Output the (X, Y) coordinate of the center of the cell containing the given text.  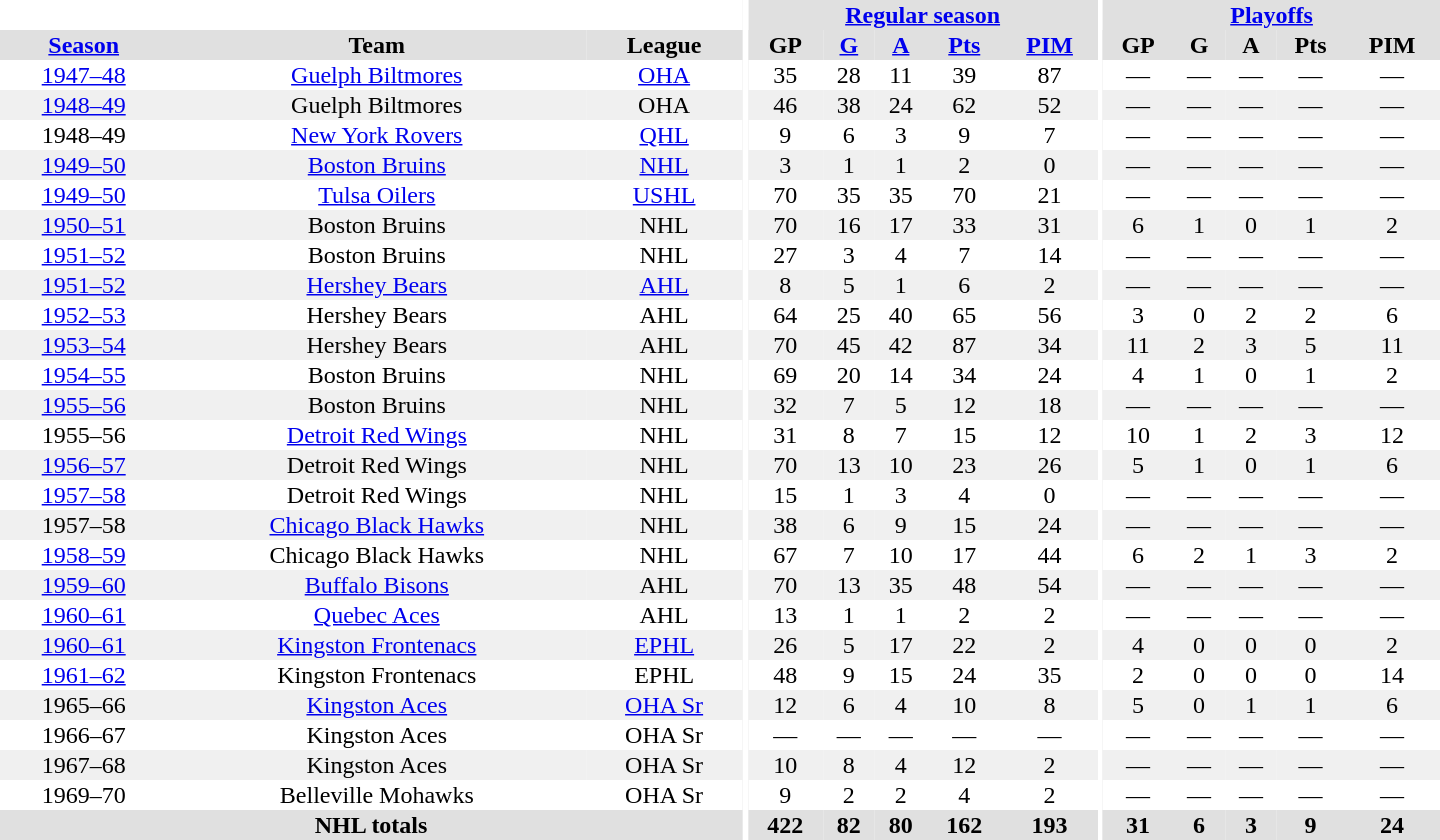
56 (1050, 315)
44 (1050, 555)
1956–57 (84, 465)
1947–48 (84, 75)
162 (964, 825)
New York Rovers (376, 135)
62 (964, 105)
25 (849, 315)
1953–54 (84, 345)
23 (964, 465)
32 (786, 405)
27 (786, 255)
422 (786, 825)
52 (1050, 105)
Regular season (923, 15)
64 (786, 315)
45 (849, 345)
Buffalo Bisons (376, 585)
80 (901, 825)
54 (1050, 585)
40 (901, 315)
USHL (664, 195)
1954–55 (84, 375)
1969–70 (84, 795)
1958–59 (84, 555)
Belleville Mohawks (376, 795)
67 (786, 555)
28 (849, 75)
21 (1050, 195)
1965–66 (84, 705)
20 (849, 375)
18 (1050, 405)
46 (786, 105)
16 (849, 225)
1952–53 (84, 315)
69 (786, 375)
33 (964, 225)
1959–60 (84, 585)
1967–68 (84, 765)
65 (964, 315)
1966–67 (84, 735)
QHL (664, 135)
22 (964, 645)
Team (376, 45)
League (664, 45)
42 (901, 345)
Tulsa Oilers (376, 195)
1950–51 (84, 225)
Quebec Aces (376, 615)
39 (964, 75)
193 (1050, 825)
NHL totals (371, 825)
1961–62 (84, 675)
Playoffs (1272, 15)
Season (84, 45)
82 (849, 825)
